Search for the cell housing the specified text and yield its [X, Y] center coordinate. 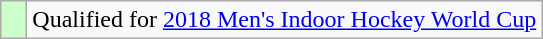
Qualified for 2018 Men's Indoor Hockey World Cup [284, 20]
